Output the (X, Y) coordinate of the center of the cell containing the given text.  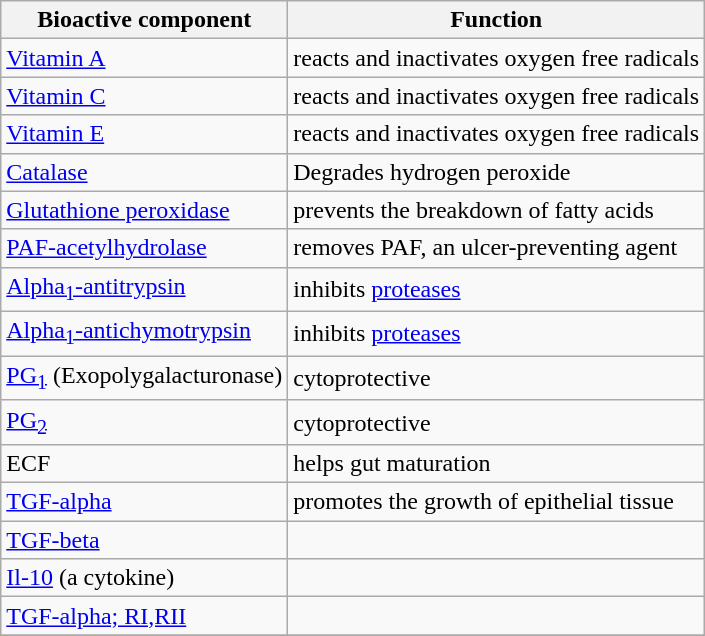
Vitamin E (144, 134)
prevents the breakdown of fatty acids (496, 210)
PG1 (Exopolygalacturonase) (144, 378)
Catalase (144, 172)
removes PAF, an ulcer-preventing agent (496, 248)
TGF-alpha; RI,RII (144, 616)
TGF-beta (144, 540)
Function (496, 20)
helps gut maturation (496, 464)
Alpha1-antitrypsin (144, 289)
TGF-alpha (144, 502)
PG2 (144, 422)
Bioactive component (144, 20)
Vitamin A (144, 58)
ECF (144, 464)
Il-10 (a cytokine) (144, 578)
Degrades hydrogen peroxide (496, 172)
Vitamin C (144, 96)
Glutathione peroxidase (144, 210)
promotes the growth of epithelial tissue (496, 502)
Alpha1-antichymotrypsin (144, 334)
PAF-acetylhydrolase (144, 248)
